From the cell containing the given text, extract its center point as [x, y] coordinate. 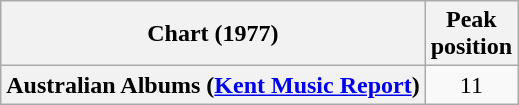
11 [471, 85]
Chart (1977) [213, 34]
Peakposition [471, 34]
Australian Albums (Kent Music Report) [213, 85]
